Extract the [x, y] coordinate from the center of the cell holding the provided text.  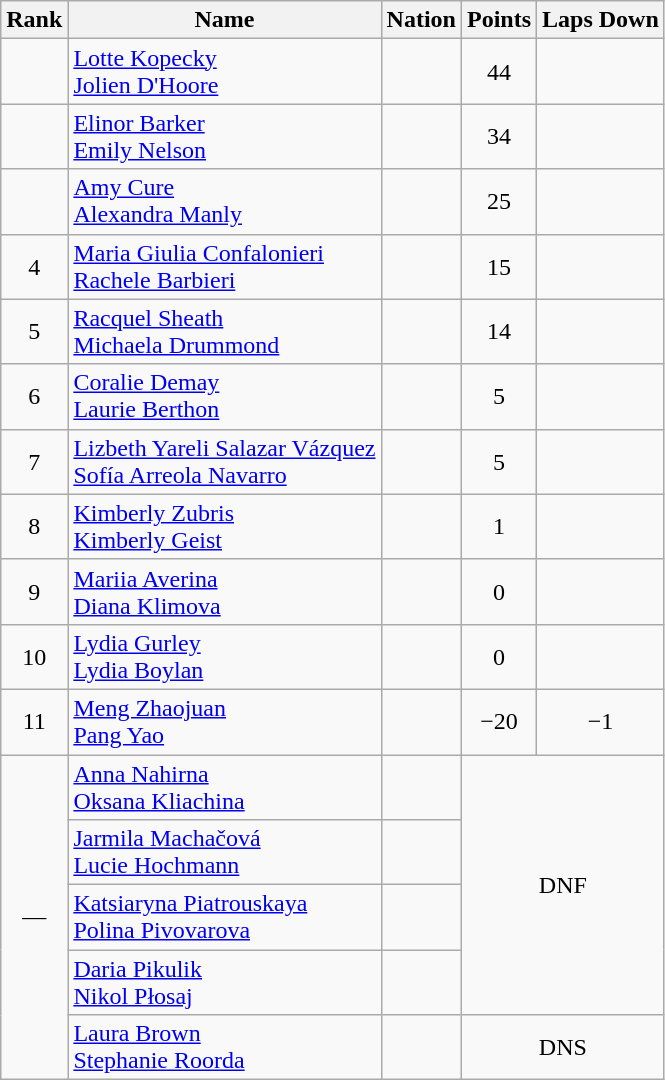
−1 [601, 722]
44 [498, 72]
Anna NahirnaOksana Kliachina [224, 786]
Meng ZhaojuanPang Yao [224, 722]
Jarmila MachačováLucie Hochmann [224, 852]
34 [498, 136]
— [34, 916]
Coralie DemayLaurie Berthon [224, 396]
7 [34, 462]
Katsiaryna PiatrouskayaPolina Pivovarova [224, 918]
8 [34, 526]
9 [34, 592]
4 [34, 266]
Kimberly ZubrisKimberly Geist [224, 526]
11 [34, 722]
Daria PikulikNikol Płosaj [224, 982]
6 [34, 396]
14 [498, 332]
Lotte KopeckyJolien D'Hoore [224, 72]
10 [34, 656]
Laps Down [601, 20]
Lizbeth Yareli Salazar VázquezSofía Arreola Navarro [224, 462]
Name [224, 20]
Maria Giulia ConfalonieriRachele Barbieri [224, 266]
DNS [562, 1048]
Points [498, 20]
Lydia GurleyLydia Boylan [224, 656]
Mariia AverinaDiana Klimova [224, 592]
1 [498, 526]
Elinor BarkerEmily Nelson [224, 136]
Racquel SheathMichaela Drummond [224, 332]
DNF [562, 884]
−20 [498, 722]
15 [498, 266]
Rank [34, 20]
Amy CureAlexandra Manly [224, 202]
Laura BrownStephanie Roorda [224, 1048]
Nation [421, 20]
25 [498, 202]
